For the text-containing cell, return its midpoint in (X, Y) coordinate format. 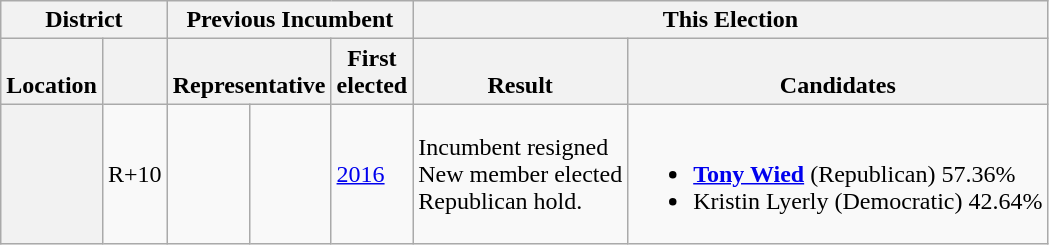
Representative (249, 72)
Tony Wied (Republican) 57.36%Kristin Lyerly (Democratic) 42.64% (838, 174)
Result (520, 72)
Firstelected (372, 72)
Incumbent resigned New member elected Republican hold. (520, 174)
Location (52, 72)
2016 (372, 174)
Previous Incumbent (290, 20)
R+10 (134, 174)
This Election (730, 20)
District (84, 20)
Candidates (838, 72)
